For the text-containing cell, return its midpoint in (X, Y) coordinate format. 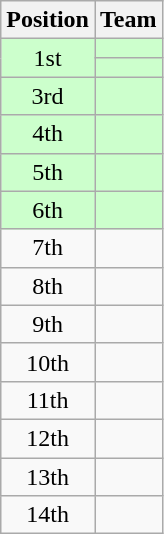
9th (48, 324)
8th (48, 286)
3rd (48, 96)
13th (48, 477)
12th (48, 438)
7th (48, 248)
10th (48, 362)
11th (48, 400)
6th (48, 210)
Position (48, 20)
14th (48, 515)
1st (48, 58)
4th (48, 134)
5th (48, 172)
Team (128, 20)
